Return the (x, y) coordinate for the center point of the cell that contains the specified text.  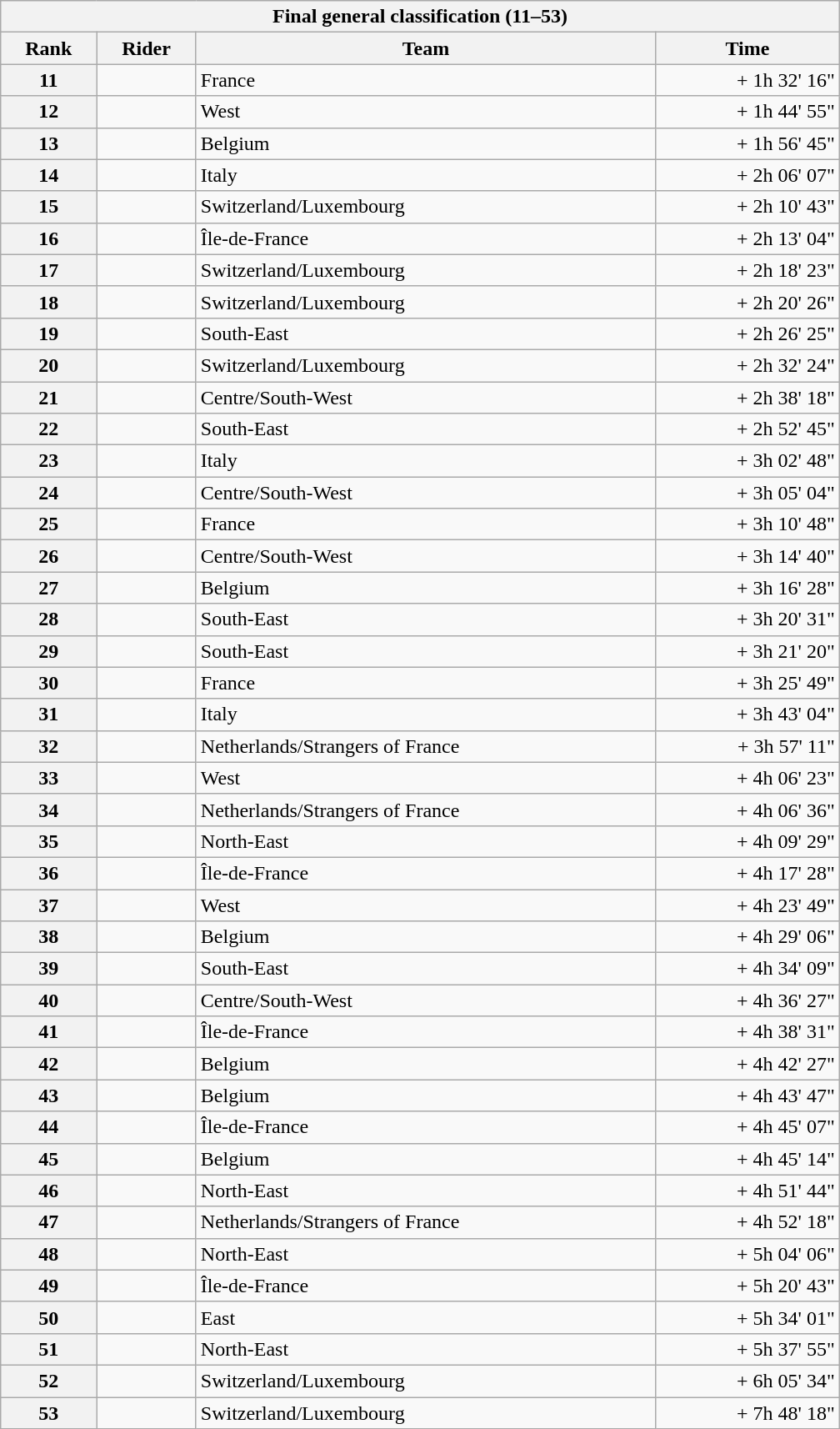
43 (48, 1096)
+ 3h 16' 28" (748, 588)
33 (48, 778)
51 (48, 1349)
22 (48, 429)
47 (48, 1222)
+ 4h 43' 47" (748, 1096)
+ 2h 13' 04" (748, 238)
+ 2h 06' 07" (748, 175)
Time (748, 48)
34 (48, 810)
+ 5h 37' 55" (748, 1349)
17 (48, 270)
44 (48, 1127)
+ 3h 20' 31" (748, 619)
31 (48, 714)
+ 1h 32' 16" (748, 80)
+ 2h 38' 18" (748, 398)
42 (48, 1064)
+ 2h 26' 25" (748, 333)
+ 4h 36' 27" (748, 1000)
11 (48, 80)
48 (48, 1254)
+ 4h 51' 44" (748, 1191)
27 (48, 588)
53 (48, 1413)
46 (48, 1191)
East (425, 1317)
24 (48, 493)
29 (48, 651)
25 (48, 524)
+ 4h 34' 09" (748, 969)
49 (48, 1286)
32 (48, 746)
+ 4h 23' 49" (748, 905)
+ 4h 45' 07" (748, 1127)
+ 3h 43' 04" (748, 714)
16 (48, 238)
52 (48, 1381)
+ 5h 34' 01" (748, 1317)
+ 4h 45' 14" (748, 1159)
+ 3h 02' 48" (748, 461)
+ 5h 20' 43" (748, 1286)
+ 2h 20' 26" (748, 302)
50 (48, 1317)
+ 6h 05' 34" (748, 1381)
41 (48, 1032)
+ 4h 06' 23" (748, 778)
+ 4h 09' 29" (748, 841)
36 (48, 873)
13 (48, 143)
+ 2h 18' 23" (748, 270)
18 (48, 302)
45 (48, 1159)
Rank (48, 48)
Team (425, 48)
+ 1h 44' 55" (748, 112)
+ 5h 04' 06" (748, 1254)
38 (48, 937)
23 (48, 461)
+ 2h 32' 24" (748, 365)
+ 4h 42' 27" (748, 1064)
35 (48, 841)
12 (48, 112)
+ 3h 10' 48" (748, 524)
26 (48, 556)
Rider (147, 48)
+ 3h 57' 11" (748, 746)
+ 7h 48' 18" (748, 1413)
15 (48, 207)
30 (48, 683)
40 (48, 1000)
+ 4h 52' 18" (748, 1222)
+ 2h 52' 45" (748, 429)
+ 3h 05' 04" (748, 493)
+ 3h 21' 20" (748, 651)
Final general classification (11–53) (420, 17)
14 (48, 175)
+ 4h 29' 06" (748, 937)
+ 4h 06' 36" (748, 810)
28 (48, 619)
+ 3h 25' 49" (748, 683)
20 (48, 365)
19 (48, 333)
+ 1h 56' 45" (748, 143)
+ 4h 38' 31" (748, 1032)
+ 3h 14' 40" (748, 556)
37 (48, 905)
21 (48, 398)
39 (48, 969)
+ 4h 17' 28" (748, 873)
+ 2h 10' 43" (748, 207)
